Search for the cell housing the specified text and yield its [X, Y] center coordinate. 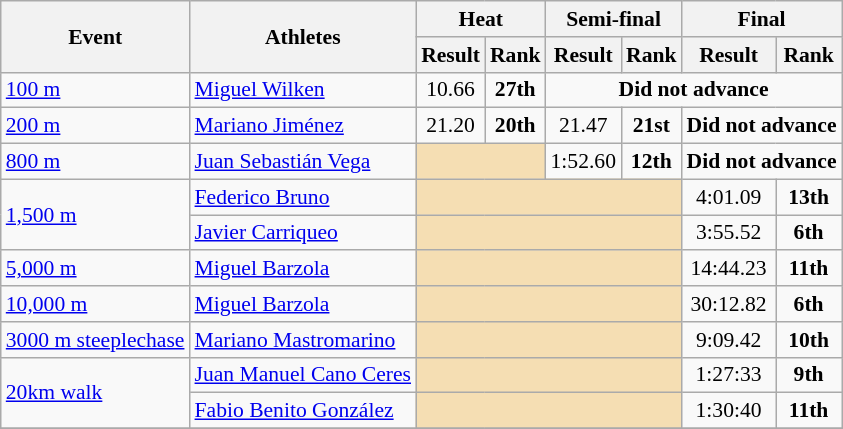
10,000 m [96, 304]
Federico Bruno [304, 197]
Miguel Wilken [304, 90]
21.20 [450, 126]
Final [762, 19]
Athletes [304, 36]
Heat [480, 19]
20th [516, 126]
4:01.09 [729, 197]
9:09.42 [729, 340]
Mariano Jiménez [304, 126]
Fabio Benito González [304, 411]
1:30:40 [729, 411]
14:44.23 [729, 269]
Juan Sebastián Vega [304, 162]
800 m [96, 162]
12th [652, 162]
Mariano Mastromarino [304, 340]
30:12.82 [729, 304]
1,500 m [96, 214]
10th [809, 340]
5,000 m [96, 269]
10.66 [450, 90]
3000 m steeplechase [96, 340]
Javier Carriqueo [304, 233]
27th [516, 90]
20km walk [96, 392]
Juan Manuel Cano Ceres [304, 375]
Event [96, 36]
9th [809, 375]
100 m [96, 90]
3:55.52 [729, 233]
13th [809, 197]
21.47 [584, 126]
Semi-final [614, 19]
21st [652, 126]
200 m [96, 126]
1:52.60 [584, 162]
1:27:33 [729, 375]
